Determine the (X, Y) coordinate at the center of the cell enclosing the given text.  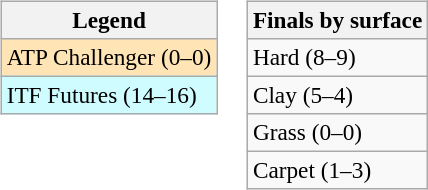
Clay (5–4) (337, 95)
Hard (8–9) (337, 57)
Legend (108, 20)
Grass (0–0) (337, 133)
ITF Futures (14–16) (108, 95)
Carpet (1–3) (337, 171)
ATP Challenger (0–0) (108, 57)
Finals by surface (337, 20)
